Detect which cell encompasses the target text, then output its (x, y) center coordinate. 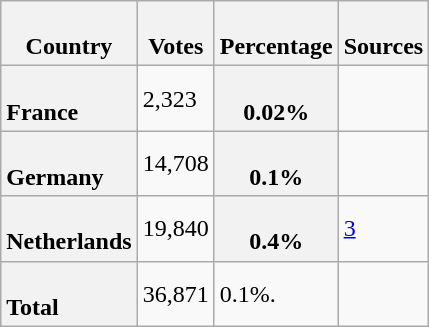
0.4% (276, 228)
36,871 (176, 294)
Country (69, 34)
0.02% (276, 98)
Total (69, 294)
Netherlands (69, 228)
Germany (69, 164)
Percentage (276, 34)
2,323 (176, 98)
0.1%. (276, 294)
France (69, 98)
3 (384, 228)
Votes (176, 34)
Sources (384, 34)
14,708 (176, 164)
0.1% (276, 164)
19,840 (176, 228)
